For the text-containing cell, return its midpoint in [X, Y] coordinate format. 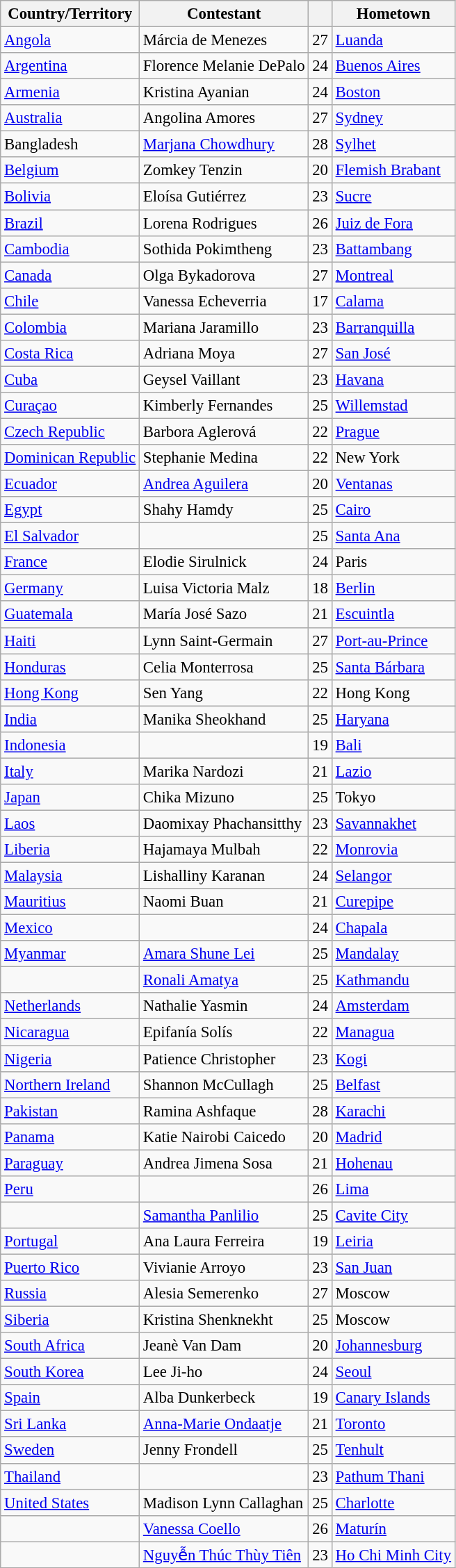
Toronto [393, 1424]
Country/Territory [70, 14]
Amsterdam [393, 1007]
Juiz de Fora [393, 223]
Chika Mizuno [224, 798]
Cairo [393, 510]
Olga Bykadorova [224, 275]
Contestant [224, 14]
Managua [393, 1032]
Kogi [393, 1059]
Ecuador [70, 484]
Bangladesh [70, 145]
Australia [70, 118]
Kimberly Fernandes [224, 406]
Angola [70, 40]
Paris [393, 562]
Haryana [393, 719]
Vivianie Arroyo [224, 1267]
Costa Rica [70, 354]
Luisa Victoria Malz [224, 588]
Japan [70, 798]
Tokyo [393, 798]
Lishalliny Karanan [224, 876]
San José [393, 354]
San Juan [393, 1267]
Luanda [393, 40]
Haiti [70, 641]
Selangor [393, 876]
Nguyễn Thúc Thùy Tiên [224, 1555]
Sweden [70, 1451]
Kathmandu [393, 980]
Leiria [393, 1241]
Shannon McCullagh [224, 1084]
Madrid [393, 1137]
Sylhet [393, 145]
France [70, 562]
Barbora Aglerová [224, 431]
Sri Lanka [70, 1424]
Shahy Hamdy [224, 510]
Spain [70, 1398]
Manika Sheokhand [224, 719]
Chile [70, 301]
Mariana Jaramillo [224, 327]
Jeanè Van Dam [224, 1346]
Havana [393, 379]
Elodie Sirulnick [224, 562]
Netherlands [70, 1007]
Germany [70, 588]
Lee Ji-ho [224, 1372]
18 [320, 588]
Cuba [70, 379]
Sydney [393, 118]
Zomkey Tenzin [224, 170]
Jenny Frondell [224, 1451]
Nigeria [70, 1059]
Katie Nairobi Caicedo [224, 1137]
Marika Nardozi [224, 771]
Escuintla [393, 615]
Guatemala [70, 615]
Sen Yang [224, 693]
Nicaragua [70, 1032]
Peru [70, 1189]
Savannakhet [393, 823]
Argentina [70, 66]
Malaysia [70, 876]
Cavite City [393, 1215]
Celia Monterrosa [224, 667]
Florence Melanie DePalo [224, 66]
Laos [70, 823]
Ramina Ashfaque [224, 1111]
Lazio [393, 771]
Márcia de Menezes [224, 40]
Liberia [70, 850]
Geysel Vaillant [224, 379]
Berlin [393, 588]
Chapala [393, 928]
Bolivia [70, 197]
Italy [70, 771]
Hometown [393, 14]
Pakistan [70, 1111]
Portugal [70, 1241]
Sucre [393, 197]
Andrea Aguilera [224, 484]
Alba Dunkerbeck [224, 1398]
Puerto Rico [70, 1267]
Sothida Pokimtheng [224, 249]
Santa Ana [393, 536]
Eloísa Gutiérrez [224, 197]
Bali [393, 745]
Curaçao [70, 406]
Willemstad [393, 406]
Madison Lynn Callaghan [224, 1503]
Thailand [70, 1476]
Hajamaya Mulbah [224, 850]
Andrea Jimena Sosa [224, 1163]
Samantha Panlilio [224, 1215]
Armenia [70, 92]
Barranquilla [393, 327]
Prague [393, 431]
Curepipe [393, 902]
Montreal [393, 275]
Amara Shune Lei [224, 954]
Lima [393, 1189]
Northern Ireland [70, 1084]
Buenos Aires [393, 66]
Santa Bárbara [393, 667]
Patience Christopher [224, 1059]
Port-au-Prince [393, 641]
New York [393, 458]
Paraguay [70, 1163]
Epifanía Solís [224, 1032]
Johannesburg [393, 1346]
Brazil [70, 223]
Nathalie Yasmin [224, 1007]
Battambang [393, 249]
Ronali Amatya [224, 980]
Belfast [393, 1084]
Daomixay Phachansitthy [224, 823]
Flemish Brabant [393, 170]
Canada [70, 275]
Alesia Semerenko [224, 1294]
Hohenau [393, 1163]
Vanessa Echeverria [224, 301]
Boston [393, 92]
South Africa [70, 1346]
Vanessa Coello [224, 1528]
Russia [70, 1294]
India [70, 719]
Belgium [70, 170]
Siberia [70, 1320]
Monrovia [393, 850]
Egypt [70, 510]
Canary Islands [393, 1398]
Cambodia [70, 249]
Maturín [393, 1528]
El Salvador [70, 536]
Kristina Ayanian [224, 92]
Lynn Saint-Germain [224, 641]
María José Sazo [224, 615]
South Korea [70, 1372]
Seoul [393, 1372]
Ho Chi Minh City [393, 1555]
Ana Laura Ferreira [224, 1241]
Colombia [70, 327]
Karachi [393, 1111]
Honduras [70, 667]
Angolina Amores [224, 118]
Ventanas [393, 484]
Dominican Republic [70, 458]
Pathum Thani [393, 1476]
Panama [70, 1137]
Tenhult [393, 1451]
Myanmar [70, 954]
Kristina Shenknekht [224, 1320]
Calama [393, 301]
Anna-Marie Ondaatje [224, 1424]
Stephanie Medina [224, 458]
Indonesia [70, 745]
Adriana Moya [224, 354]
Naomi Buan [224, 902]
United States [70, 1503]
Charlotte [393, 1503]
Mexico [70, 928]
Mauritius [70, 902]
Mandalay [393, 954]
17 [320, 301]
Marjana Chowdhury [224, 145]
Czech Republic [70, 431]
Lorena Rodrigues [224, 223]
